Scan for the cell matching the given text and deliver its (x, y) coordinate at center. 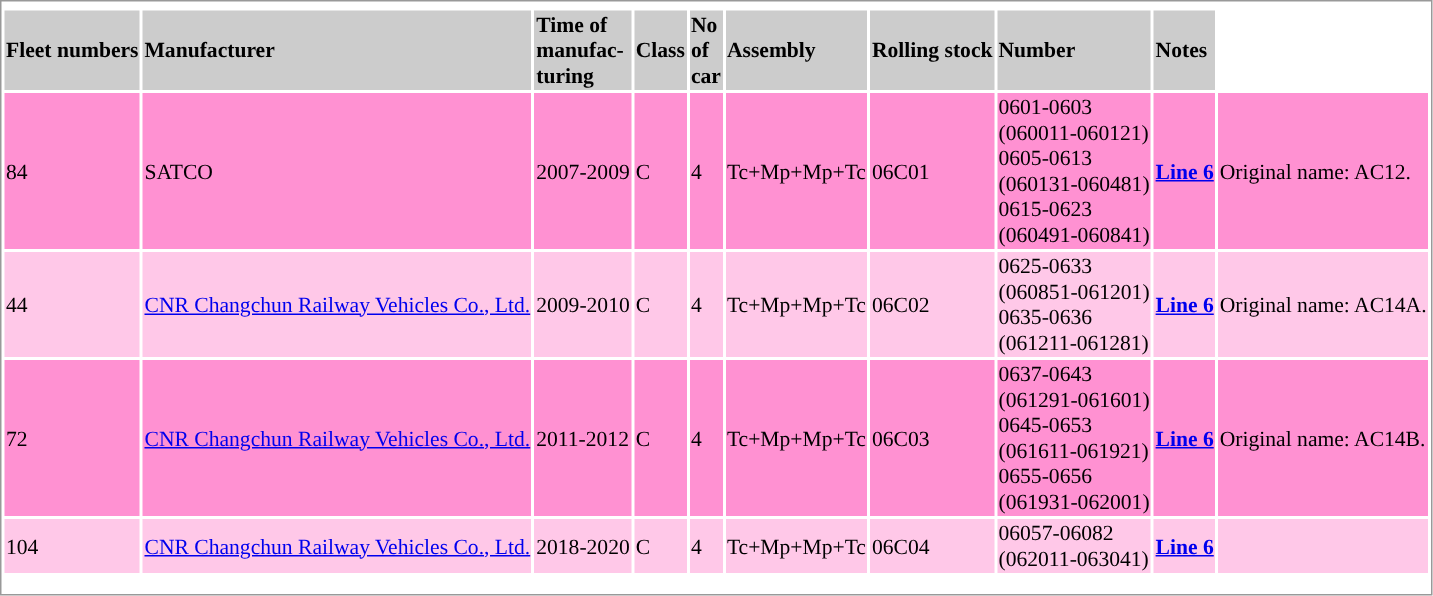
2018-2020 (584, 546)
Time of manufac-turing (584, 50)
Number (1074, 50)
Manufacturer (338, 50)
Fleet numbers (72, 50)
44 (72, 304)
2011-2012 (584, 438)
Class (660, 50)
Notes (1184, 50)
0625-0633(060851-061201) 0635-0636(061211-061281) (1074, 304)
Original name: AC14B. (1323, 438)
06C03 (932, 438)
06057-06082(062011-063041) (1074, 546)
72 (72, 438)
Rolling stock (932, 50)
Original name: AC12. (1323, 171)
06C01 (932, 171)
104 (72, 546)
Original name: AC14A. (1323, 304)
06C04 (932, 546)
2007-2009 (584, 171)
2009-2010 (584, 304)
0601-0603(060011-060121) 0605-0613(060131-060481) 0615-0623(060491-060841) (1074, 171)
0637-0643(061291-061601) 0645-0653(061611-061921) 0655-0656(061931-062001) (1074, 438)
SATCO (338, 171)
06C02 (932, 304)
No of car (706, 50)
Assembly (796, 50)
84 (72, 171)
